Capture the cell that displays the provided text and extract its (x, y) central coordinate. 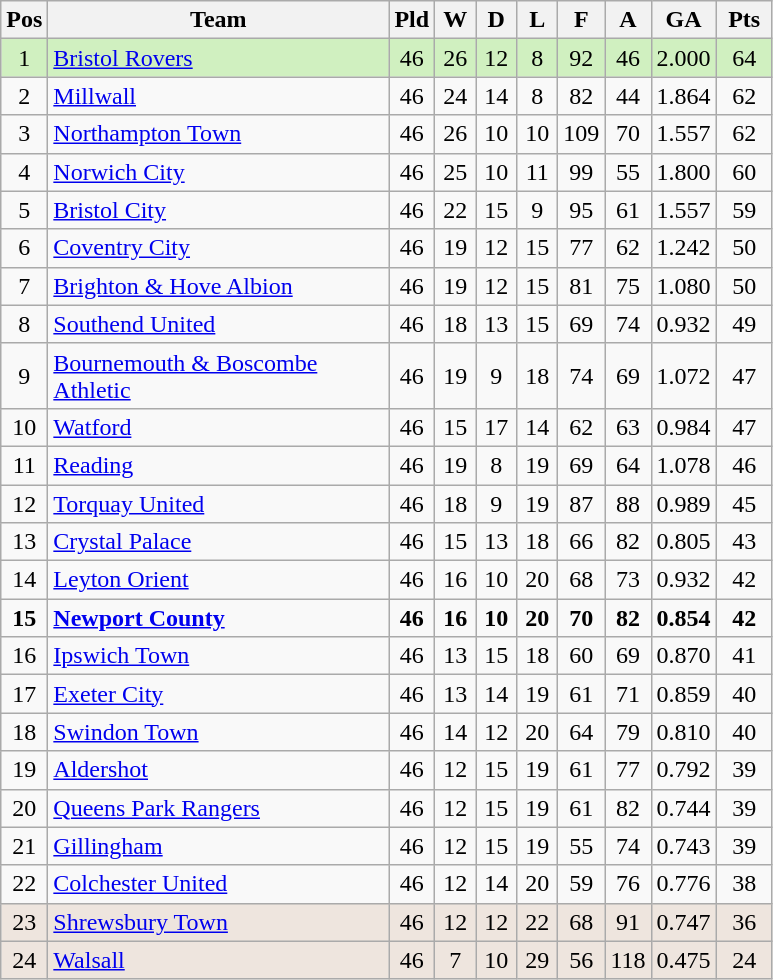
43 (744, 542)
L (538, 20)
29 (538, 960)
5 (24, 210)
Team (218, 20)
0.744 (684, 808)
79 (628, 732)
63 (628, 427)
Millwall (218, 96)
71 (628, 694)
Coventry City (218, 248)
87 (582, 503)
76 (628, 884)
88 (628, 503)
73 (628, 580)
6 (24, 248)
0.870 (684, 656)
Gillingham (218, 846)
Northampton Town (218, 134)
Shrewsbury Town (218, 922)
1 (24, 58)
Pld (412, 20)
1.864 (684, 96)
0.805 (684, 542)
1.078 (684, 465)
Newport County (218, 618)
Torquay United (218, 503)
4 (24, 172)
Queens Park Rangers (218, 808)
1.072 (684, 376)
GA (684, 20)
25 (456, 172)
F (582, 20)
56 (582, 960)
Bristol City (218, 210)
Brighton & Hove Albion (218, 286)
1.080 (684, 286)
118 (628, 960)
45 (744, 503)
95 (582, 210)
0.859 (684, 694)
Pts (744, 20)
81 (582, 286)
Bristol Rovers (218, 58)
D (496, 20)
2.000 (684, 58)
0.776 (684, 884)
Leyton Orient (218, 580)
1.800 (684, 172)
0.792 (684, 770)
0.747 (684, 922)
49 (744, 324)
A (628, 20)
41 (744, 656)
91 (628, 922)
Swindon Town (218, 732)
Exeter City (218, 694)
23 (24, 922)
Ipswich Town (218, 656)
44 (628, 96)
Bournemouth & Boscombe Athletic (218, 376)
Walsall (218, 960)
75 (628, 286)
36 (744, 922)
1.242 (684, 248)
92 (582, 58)
Colchester United (218, 884)
0.810 (684, 732)
0.984 (684, 427)
66 (582, 542)
3 (24, 134)
0.475 (684, 960)
Watford (218, 427)
0.743 (684, 846)
0.989 (684, 503)
2 (24, 96)
W (456, 20)
Crystal Palace (218, 542)
0.854 (684, 618)
99 (582, 172)
Norwich City (218, 172)
Aldershot (218, 770)
Pos (24, 20)
Reading (218, 465)
21 (24, 846)
109 (582, 134)
Southend United (218, 324)
38 (744, 884)
